Extract the (X, Y) coordinate from the center of the cell holding the provided text.  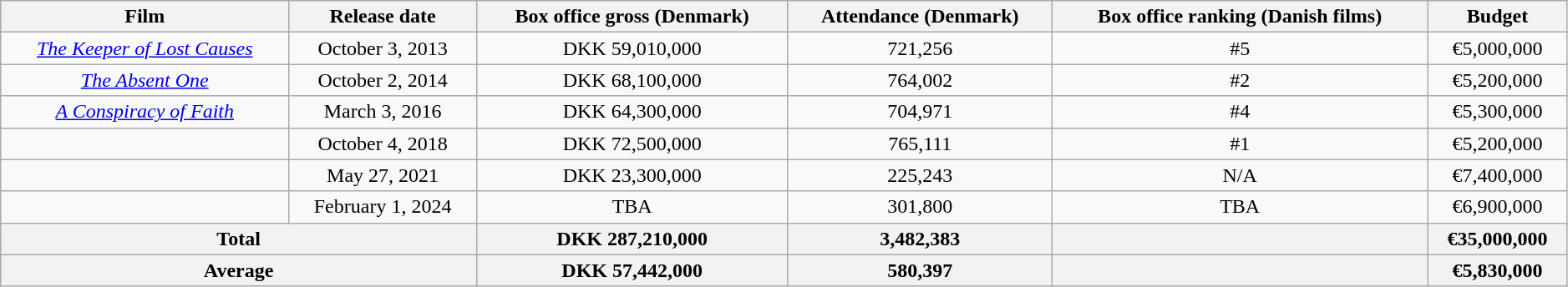
The Keeper of Lost Causes (145, 48)
Film (145, 17)
Total (239, 239)
€35,000,000 (1498, 239)
764,002 (921, 80)
October 3, 2013 (383, 48)
#5 (1240, 48)
March 3, 2016 (383, 112)
May 27, 2021 (383, 175)
301,800 (921, 207)
#1 (1240, 143)
€6,900,000 (1498, 207)
Box office gross (Denmark) (632, 17)
October 2, 2014 (383, 80)
Attendance (Denmark) (921, 17)
DKK 287,210,000 (632, 239)
765,111 (921, 143)
€5,000,000 (1498, 48)
The Absent One (145, 80)
DKK 57,442,000 (632, 270)
DKK 68,100,000 (632, 80)
DKK 59,010,000 (632, 48)
February 1, 2024 (383, 207)
€5,830,000 (1498, 270)
DKK 64,300,000 (632, 112)
Release date (383, 17)
Average (239, 270)
A Conspiracy of Faith (145, 112)
3,482,383 (921, 239)
#2 (1240, 80)
€5,300,000 (1498, 112)
N/A (1240, 175)
DKK 23,300,000 (632, 175)
DKK 72,500,000 (632, 143)
October 4, 2018 (383, 143)
225,243 (921, 175)
€7,400,000 (1498, 175)
Budget (1498, 17)
#4 (1240, 112)
580,397 (921, 270)
704,971 (921, 112)
721,256 (921, 48)
Box office ranking (Danish films) (1240, 17)
